Detect which cell encompasses the target text, then output its [x, y] center coordinate. 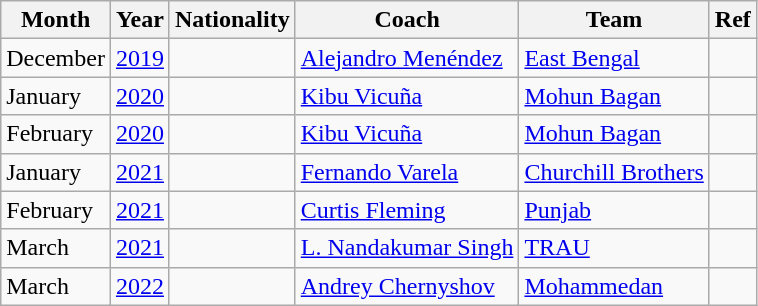
Alejandro Menéndez [407, 58]
Andrey Chernyshov [407, 286]
Month [56, 20]
East Bengal [614, 58]
L. Nandakumar Singh [407, 248]
Churchill Brothers [614, 172]
Year [140, 20]
Team [614, 20]
Nationality [232, 20]
Punjab [614, 210]
Ref [732, 20]
TRAU [614, 248]
Mohammedan [614, 286]
Fernando Varela [407, 172]
Coach [407, 20]
December [56, 58]
2019 [140, 58]
2022 [140, 286]
Curtis Fleming [407, 210]
